Extract the (X, Y) coordinate from the center of the cell holding the provided text.  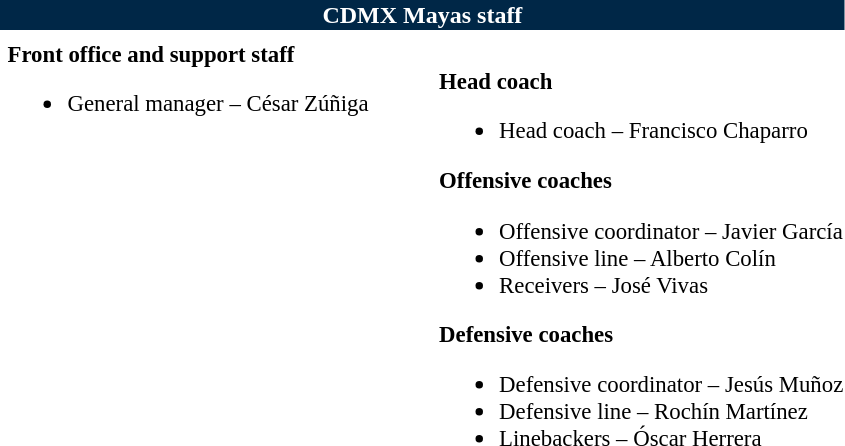
CDMX Mayas staff (422, 15)
